Determine the [x, y] coordinate at the center of the cell enclosing the given text.  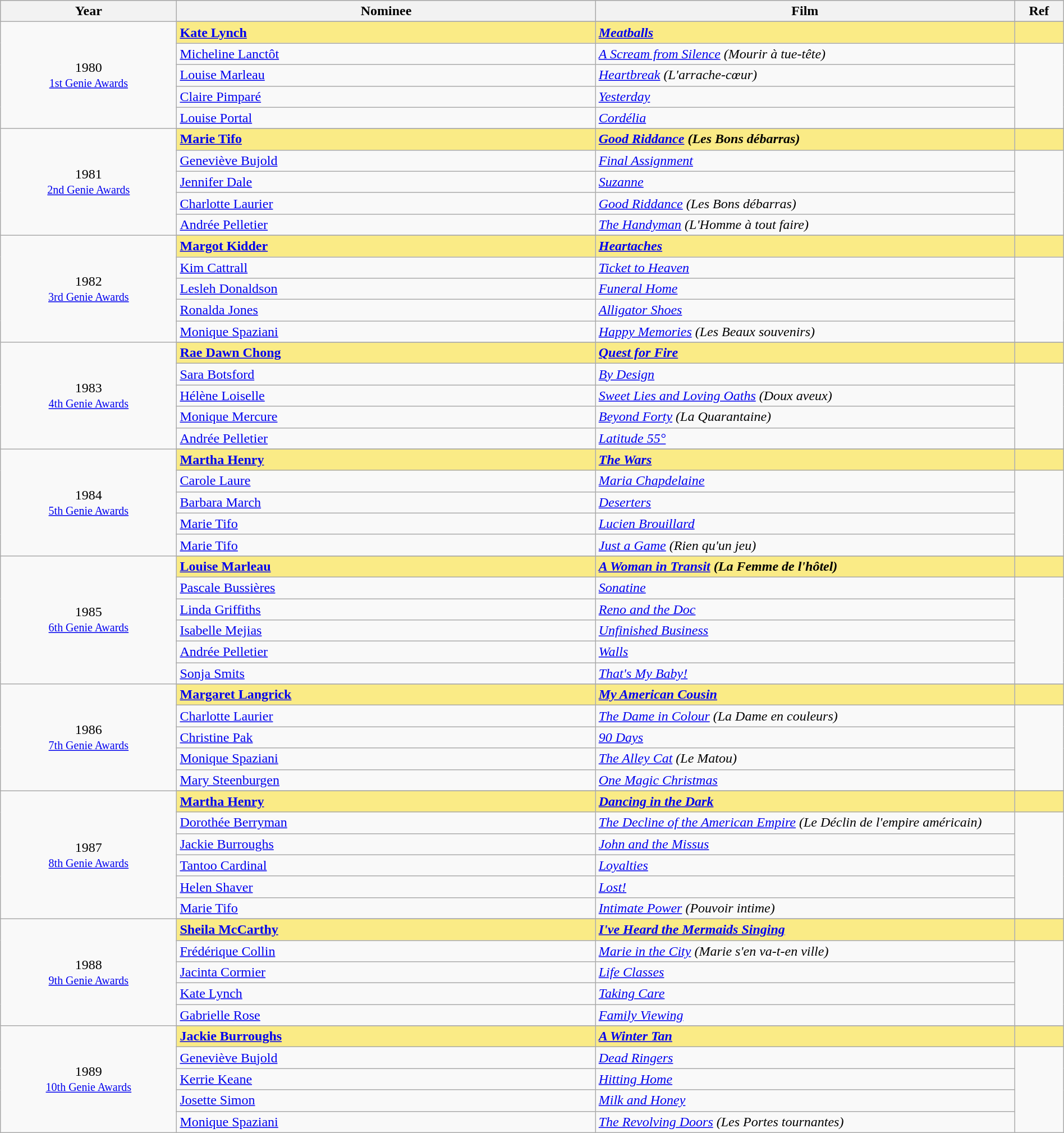
That's My Baby! [805, 673]
Year [89, 11]
Unfinished Business [805, 631]
Rae Dawn Chong [386, 353]
Mary Steenburgen [386, 780]
Kerrie Keane [386, 1079]
Meatballs [805, 33]
Frédérique Collin [386, 951]
Alligator Shoes [805, 310]
A Winter Tan [805, 1036]
Hitting Home [805, 1079]
90 Days [805, 737]
Sweet Lies and Loving Oaths (Doux aveux) [805, 396]
John and the Missus [805, 844]
1981 2nd Genie Awards [89, 182]
Quest for Fire [805, 353]
Margaret Langrick [386, 695]
1984 5th Genie Awards [89, 502]
Dead Ringers [805, 1058]
Tantoo Cardinal [386, 865]
A Scream from Silence (Mourir à tue-tête) [805, 54]
Latitude 55° [805, 438]
Monique Mercure [386, 417]
Ronalda Jones [386, 310]
A Woman in Transit (La Femme de l'hôtel) [805, 566]
Sheila McCarthy [386, 929]
Life Classes [805, 973]
Micheline Lanctôt [386, 54]
Carole Laure [386, 481]
Linda Griffiths [386, 609]
Suzanne [805, 182]
1985 6th Genie Awards [89, 620]
Kim Cattrall [386, 268]
The Decline of the American Empire (Le Déclin de l'empire américain) [805, 823]
Dorothée Berryman [386, 823]
Maria Chapdelaine [805, 481]
1988 9th Genie Awards [89, 972]
Barbara March [386, 502]
Film [805, 11]
Beyond Forty (La Quarantaine) [805, 417]
Hélène Loiselle [386, 396]
Heartaches [805, 246]
Reno and the Doc [805, 609]
My American Cousin [805, 695]
Claire Pimparé [386, 97]
Sara Botsford [386, 374]
Ref [1039, 11]
Louise Portal [386, 118]
Lost! [805, 887]
Yesterday [805, 97]
Josette Simon [386, 1100]
Nominee [386, 11]
Christine Pak [386, 737]
Happy Memories (Les Beaux souvenirs) [805, 332]
Loyalties [805, 865]
The Handyman (L'Homme à tout faire) [805, 224]
Lesleh Donaldson [386, 289]
The Dame in Colour (La Dame en couleurs) [805, 716]
1980 1st Genie Awards [89, 75]
Gabrielle Rose [386, 1015]
One Magic Christmas [805, 780]
Walls [805, 652]
1986 7th Genie Awards [89, 737]
Cordélia [805, 118]
Lucien Brouillard [805, 524]
Funeral Home [805, 289]
1983 4th Genie Awards [89, 396]
1982 3rd Genie Awards [89, 288]
Ticket to Heaven [805, 268]
Heartbreak (L'arrache-cœur) [805, 75]
Deserters [805, 502]
Sonatine [805, 588]
Final Assignment [805, 160]
I've Heard the Mermaids Singing [805, 929]
Just a Game (Rien qu'un jeu) [805, 545]
Helen Shaver [386, 887]
The Wars [805, 460]
The Revolving Doors (Les Portes tournantes) [805, 1122]
Pascale Bussières [386, 588]
Sonja Smits [386, 673]
Taking Care [805, 994]
Jennifer Dale [386, 182]
Margot Kidder [386, 246]
Jacinta Cormier [386, 973]
Milk and Honey [805, 1100]
Family Viewing [805, 1015]
1989 10th Genie Awards [89, 1079]
Dancing in the Dark [805, 801]
1987 8th Genie Awards [89, 855]
The Alley Cat (Le Matou) [805, 759]
Marie in the City (Marie s'en va-t-en ville) [805, 951]
Isabelle Mejias [386, 631]
Intimate Power (Pouvoir intime) [805, 908]
By Design [805, 374]
